Capture the cell that displays the provided text and extract its [x, y] central coordinate. 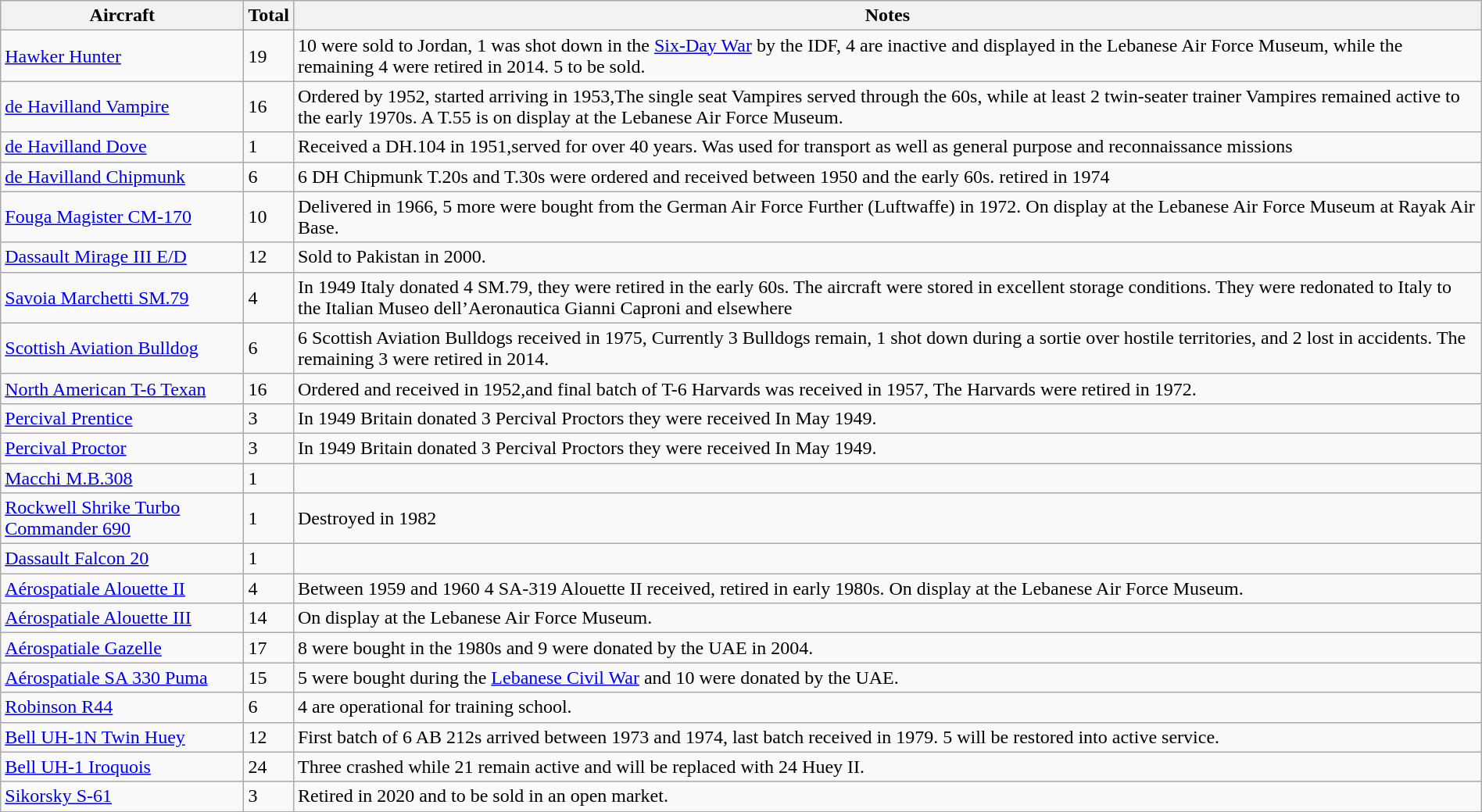
Aérospatiale Alouette III [122, 618]
Aérospatiale SA 330 Puma [122, 678]
Fouga Magister CM-170 [122, 217]
Sikorsky S-61 [122, 796]
Retired in 2020 and to be sold in an open market. [887, 796]
15 [269, 678]
19 [269, 56]
5 were bought during the Lebanese Civil War and 10 were donated by the UAE. [887, 678]
8 were bought in the 1980s and 9 were donated by the UAE in 2004. [887, 648]
24 [269, 767]
Scottish Aviation Bulldog [122, 349]
Aircraft [122, 16]
North American T-6 Texan [122, 388]
Aérospatiale Gazelle [122, 648]
17 [269, 648]
On display at the Lebanese Air Force Museum. [887, 618]
Destroyed in 1982 [887, 519]
Savoia Marchetti SM.79 [122, 297]
Total [269, 16]
Percival Prentice [122, 418]
Dassault Mirage III E/D [122, 257]
4 are operational for training school. [887, 707]
Percival Proctor [122, 448]
Three crashed while 21 remain active and will be replaced with 24 Huey II. [887, 767]
Macchi M.B.308 [122, 478]
Bell UH-1 Iroquois [122, 767]
Bell UH-1N Twin Huey [122, 737]
Hawker Hunter [122, 56]
Sold to Pakistan in 2000. [887, 257]
6 DH Chipmunk T.20s and T.30s were ordered and received between 1950 and the early 60s. retired in 1974 [887, 177]
14 [269, 618]
Notes [887, 16]
de Havilland Vampire [122, 106]
Ordered and received in 1952,and final batch of T-6 Harvards was received in 1957, The Harvards were retired in 1972. [887, 388]
First batch of 6 AB 212s arrived between 1973 and 1974, last batch received in 1979. 5 will be restored into active service. [887, 737]
Between 1959 and 1960 4 SA-319 Alouette II received, retired in early 1980s. On display at the Lebanese Air Force Museum. [887, 588]
Robinson R44 [122, 707]
Aérospatiale Alouette II [122, 588]
Received a DH.104 in 1951,served for over 40 years. Was used for transport as well as general purpose and reconnaissance missions [887, 147]
de Havilland Chipmunk [122, 177]
de Havilland Dove [122, 147]
Dassault Falcon 20 [122, 559]
Rockwell Shrike Turbo Commander 690 [122, 519]
10 [269, 217]
